Pinpoint the cell where the given text exists, returning its (X, Y) midpoint coordinate. 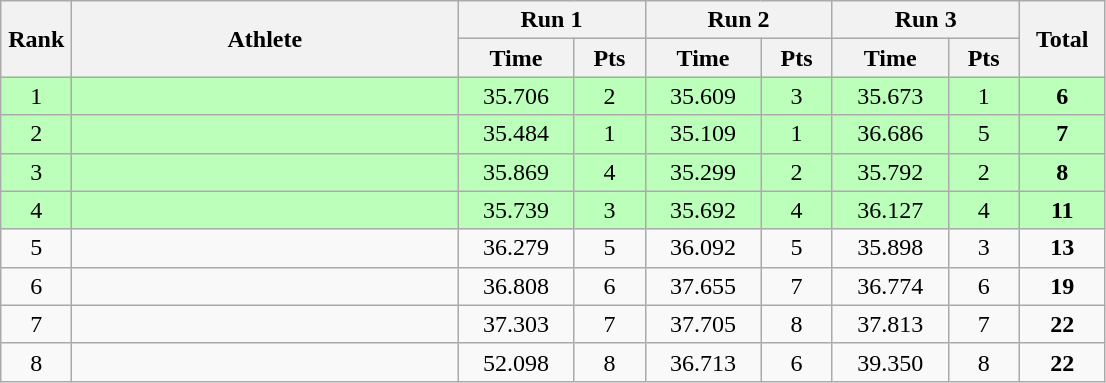
Rank (36, 39)
Run 2 (738, 20)
36.808 (516, 286)
Total (1062, 39)
19 (1062, 286)
37.303 (516, 324)
52.098 (516, 362)
37.705 (703, 324)
36.774 (890, 286)
37.813 (890, 324)
11 (1062, 210)
36.092 (703, 248)
36.713 (703, 362)
35.109 (703, 134)
35.484 (516, 134)
35.673 (890, 96)
Run 1 (552, 20)
39.350 (890, 362)
35.739 (516, 210)
35.299 (703, 172)
35.609 (703, 96)
13 (1062, 248)
36.279 (516, 248)
35.792 (890, 172)
35.898 (890, 248)
Run 3 (926, 20)
Athlete (265, 39)
35.869 (516, 172)
36.686 (890, 134)
35.692 (703, 210)
37.655 (703, 286)
36.127 (890, 210)
35.706 (516, 96)
